Search for the cell housing the specified text and yield its (X, Y) center coordinate. 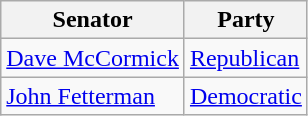
Dave McCormick (93, 58)
Republican (246, 58)
Senator (93, 20)
Democratic (246, 96)
Party (246, 20)
John Fetterman (93, 96)
